Return the [x, y] coordinate for the center point of the cell that contains the specified text.  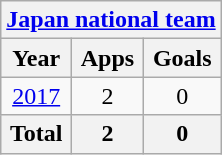
Goals [182, 58]
Year [36, 58]
Total [36, 134]
Apps [108, 58]
2017 [36, 96]
Japan national team [111, 20]
